Identify which cell holds the provided text, then report its (X, Y) central coordinate. 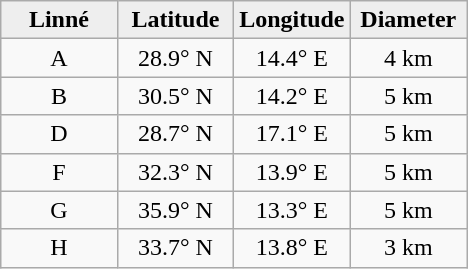
14.2° E (292, 96)
13.8° E (292, 248)
B (59, 96)
Linné (59, 20)
30.5° N (175, 96)
13.3° E (292, 210)
4 km (408, 58)
Latitude (175, 20)
35.9° N (175, 210)
A (59, 58)
D (59, 134)
H (59, 248)
28.7° N (175, 134)
3 km (408, 248)
13.9° E (292, 172)
14.4° E (292, 58)
17.1° E (292, 134)
32.3° N (175, 172)
Longitude (292, 20)
Diameter (408, 20)
28.9° N (175, 58)
G (59, 210)
33.7° N (175, 248)
F (59, 172)
